Output the (X, Y) coordinate of the center of the cell containing the given text.  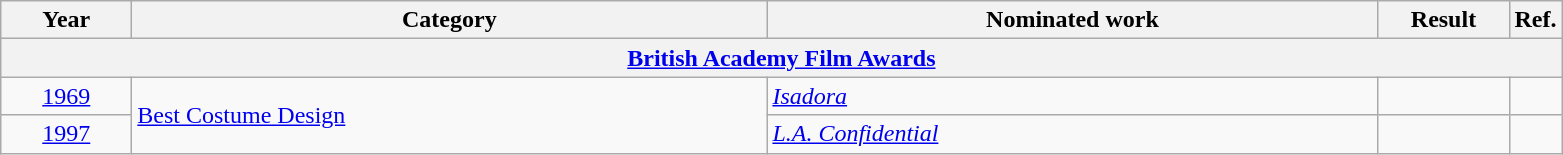
Year (66, 20)
Isadora (1072, 96)
Result (1444, 20)
1969 (66, 96)
L.A. Confidential (1072, 134)
Nominated work (1072, 20)
Ref. (1536, 20)
Best Costume Design (450, 115)
Category (450, 20)
British Academy Film Awards (782, 58)
1997 (66, 134)
